Search for the cell housing the specified text and yield its [X, Y] center coordinate. 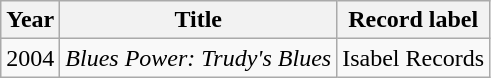
Title [198, 20]
Isabel Records [414, 58]
Year [30, 20]
Blues Power: Trudy's Blues [198, 58]
Record label [414, 20]
2004 [30, 58]
